From the cell containing the given text, extract its center point as [x, y] coordinate. 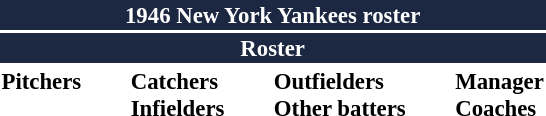
Roster [272, 48]
1946 New York Yankees roster [272, 15]
